Return (X, Y) of the center of cell containing provided text 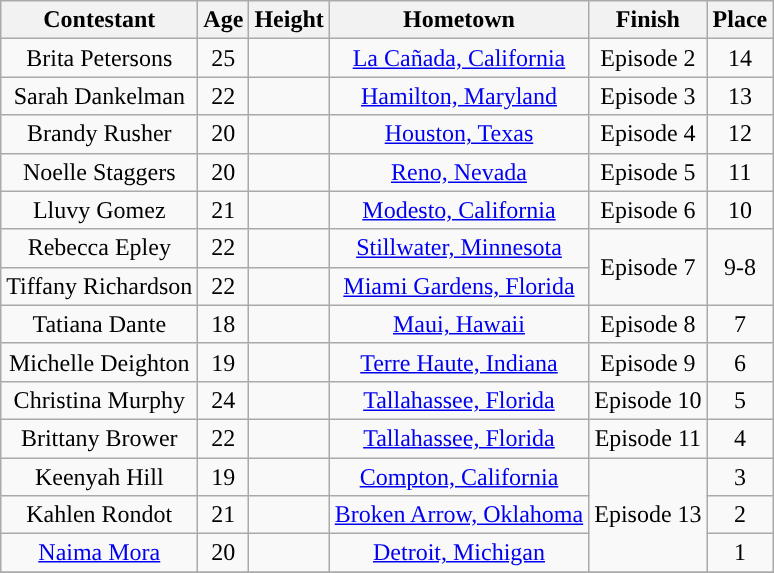
Maui, Hawaii (458, 324)
Episode 13 (648, 515)
11 (740, 172)
Modesto, California (458, 210)
Naima Mora (100, 553)
4 (740, 438)
Episode 11 (648, 438)
Episode 6 (648, 210)
Miami Gardens, Florida (458, 286)
12 (740, 134)
Episode 9 (648, 362)
Houston, Texas (458, 134)
7 (740, 324)
Brandy Rusher (100, 134)
Rebecca Epley (100, 248)
Episode 2 (648, 58)
Episode 4 (648, 134)
Episode 8 (648, 324)
13 (740, 96)
2 (740, 515)
Brittany Brower (100, 438)
1 (740, 553)
Michelle Deighton (100, 362)
9-8 (740, 267)
24 (224, 400)
Sarah Dankelman (100, 96)
Stillwater, Minnesota (458, 248)
5 (740, 400)
25 (224, 58)
18 (224, 324)
Compton, California (458, 477)
14 (740, 58)
Broken Arrow, Oklahoma (458, 515)
Episode 3 (648, 96)
Lluvy Gomez (100, 210)
Kahlen Rondot (100, 515)
La Cañada, California (458, 58)
Hometown (458, 20)
Reno, Nevada (458, 172)
Tiffany Richardson (100, 286)
Brita Petersons (100, 58)
Age (224, 20)
Detroit, Michigan (458, 553)
Episode 7 (648, 267)
3 (740, 477)
Place (740, 20)
Hamilton, Maryland (458, 96)
Height (289, 20)
Noelle Staggers (100, 172)
Episode 10 (648, 400)
Contestant (100, 20)
Keenyah Hill (100, 477)
10 (740, 210)
Christina Murphy (100, 400)
6 (740, 362)
Finish (648, 20)
Terre Haute, Indiana (458, 362)
Episode 5 (648, 172)
Tatiana Dante (100, 324)
